Search for the cell housing the specified text and yield its [X, Y] center coordinate. 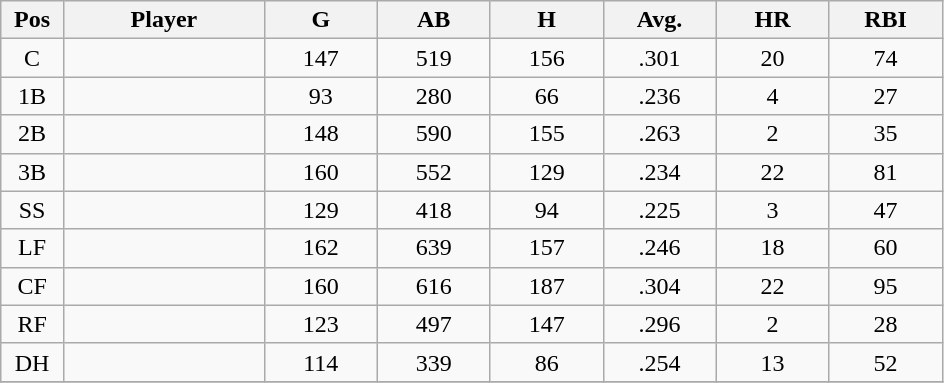
3 [772, 210]
H [546, 20]
35 [886, 134]
AB [434, 20]
86 [546, 362]
74 [886, 58]
114 [320, 362]
Avg. [660, 20]
RF [32, 324]
27 [886, 96]
66 [546, 96]
.225 [660, 210]
148 [320, 134]
93 [320, 96]
.254 [660, 362]
RBI [886, 20]
60 [886, 248]
SS [32, 210]
497 [434, 324]
.234 [660, 172]
590 [434, 134]
CF [32, 286]
187 [546, 286]
13 [772, 362]
339 [434, 362]
28 [886, 324]
.304 [660, 286]
155 [546, 134]
2B [32, 134]
HR [772, 20]
519 [434, 58]
156 [546, 58]
157 [546, 248]
Pos [32, 20]
123 [320, 324]
LF [32, 248]
95 [886, 286]
.296 [660, 324]
616 [434, 286]
.246 [660, 248]
52 [886, 362]
552 [434, 172]
3B [32, 172]
C [32, 58]
94 [546, 210]
.301 [660, 58]
DH [32, 362]
G [320, 20]
81 [886, 172]
.263 [660, 134]
20 [772, 58]
.236 [660, 96]
47 [886, 210]
280 [434, 96]
639 [434, 248]
4 [772, 96]
Player [164, 20]
1B [32, 96]
418 [434, 210]
162 [320, 248]
18 [772, 248]
